Pinpoint the cell where the given text exists, returning its [X, Y] midpoint coordinate. 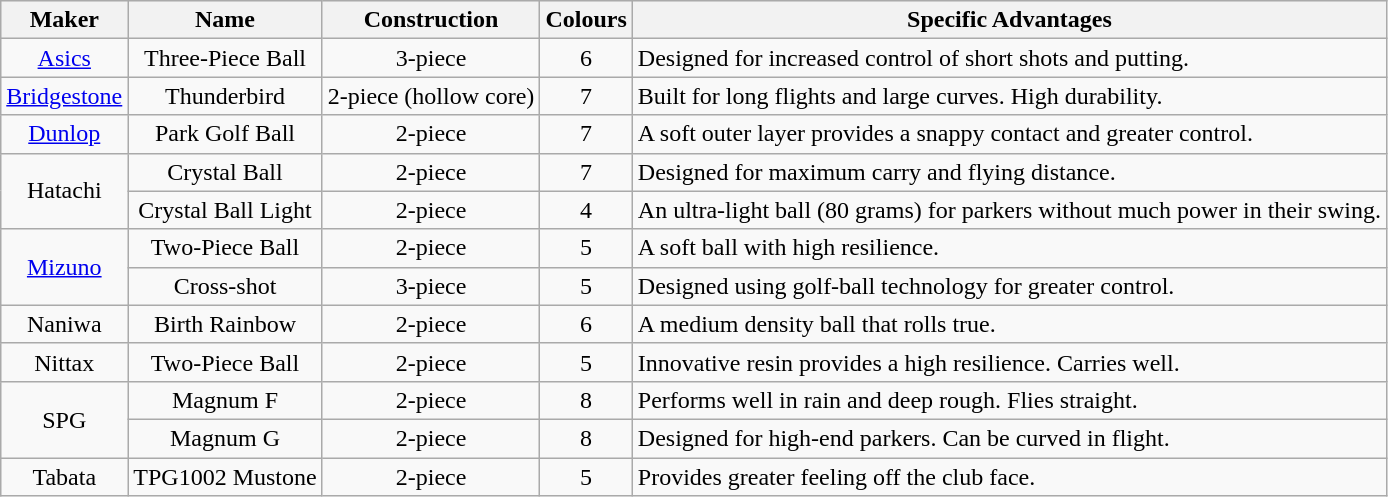
Performs well in rain and deep rough. Flies straight. [1009, 400]
4 [586, 210]
Asics [64, 58]
Three-Piece Ball [225, 58]
Specific Advantages [1009, 20]
Construction [431, 20]
Colours [586, 20]
Designed for high-end parkers. Can be curved in flight. [1009, 438]
2-piece (hollow core) [431, 96]
Built for long flights and large curves. High durability. [1009, 96]
Crystal Ball Light [225, 210]
A medium density ball that rolls true. [1009, 324]
Crystal Ball [225, 172]
Birth Rainbow [225, 324]
Magnum F [225, 400]
Designed using golf-ball technology for greater control. [1009, 286]
SPG [64, 419]
A soft outer layer provides a snappy contact and greater control. [1009, 134]
Nittax [64, 362]
TPG1002 Mustone [225, 477]
An ultra-light ball (80 grams) for parkers without much power in their swing. [1009, 210]
Park Golf Ball [225, 134]
Thunderbird [225, 96]
A soft ball with high resilience. [1009, 248]
Name [225, 20]
Designed for maximum carry and flying distance. [1009, 172]
Magnum G [225, 438]
Tabata [64, 477]
Innovative resin provides a high resilience. Carries well. [1009, 362]
Cross-shot [225, 286]
Bridgestone [64, 96]
Provides greater feeling off the club face. [1009, 477]
Hatachi [64, 191]
Naniwa [64, 324]
Maker [64, 20]
Designed for increased control of short shots and putting. [1009, 58]
Dunlop [64, 134]
Mizuno [64, 267]
